Provide the [x, y] coordinate of the cell's center where the given text is located.  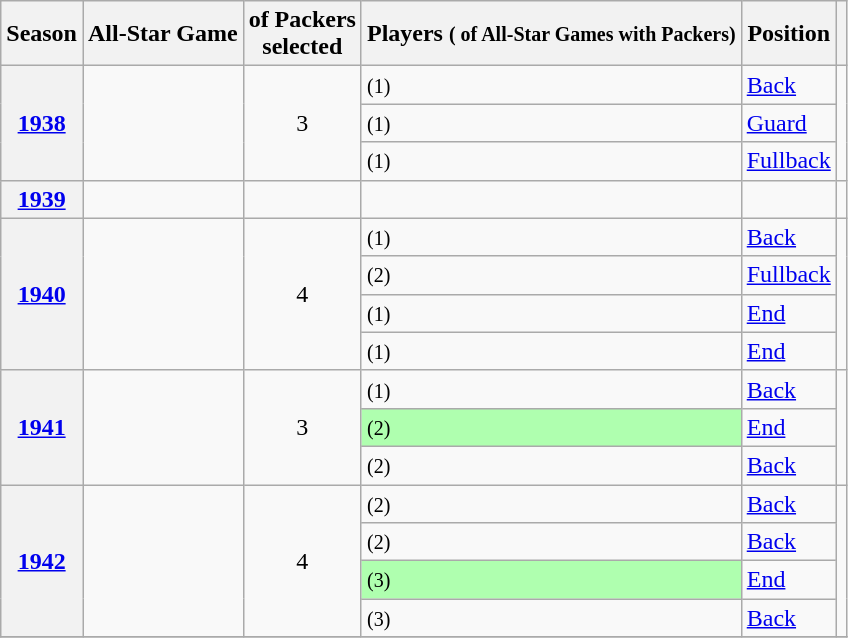
Guard [788, 123]
1938 [42, 123]
1942 [42, 560]
1941 [42, 427]
Position [788, 34]
Season [42, 34]
1940 [42, 294]
of Packersselected [302, 34]
1939 [42, 199]
All-Star Game [162, 34]
Players ( of All-Star Games with Packers) [551, 34]
